Search for the cell housing the specified text and yield its (x, y) center coordinate. 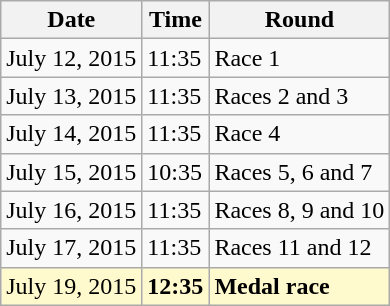
Races 2 and 3 (300, 96)
Race 4 (300, 134)
July 14, 2015 (72, 134)
Race 1 (300, 58)
July 17, 2015 (72, 248)
12:35 (176, 286)
Time (176, 20)
Medal race (300, 286)
Date (72, 20)
10:35 (176, 172)
Races 5, 6 and 7 (300, 172)
July 16, 2015 (72, 210)
Races 11 and 12 (300, 248)
July 13, 2015 (72, 96)
July 12, 2015 (72, 58)
July 19, 2015 (72, 286)
July 15, 2015 (72, 172)
Races 8, 9 and 10 (300, 210)
Round (300, 20)
